Detect which cell encompasses the target text, then output its [X, Y] center coordinate. 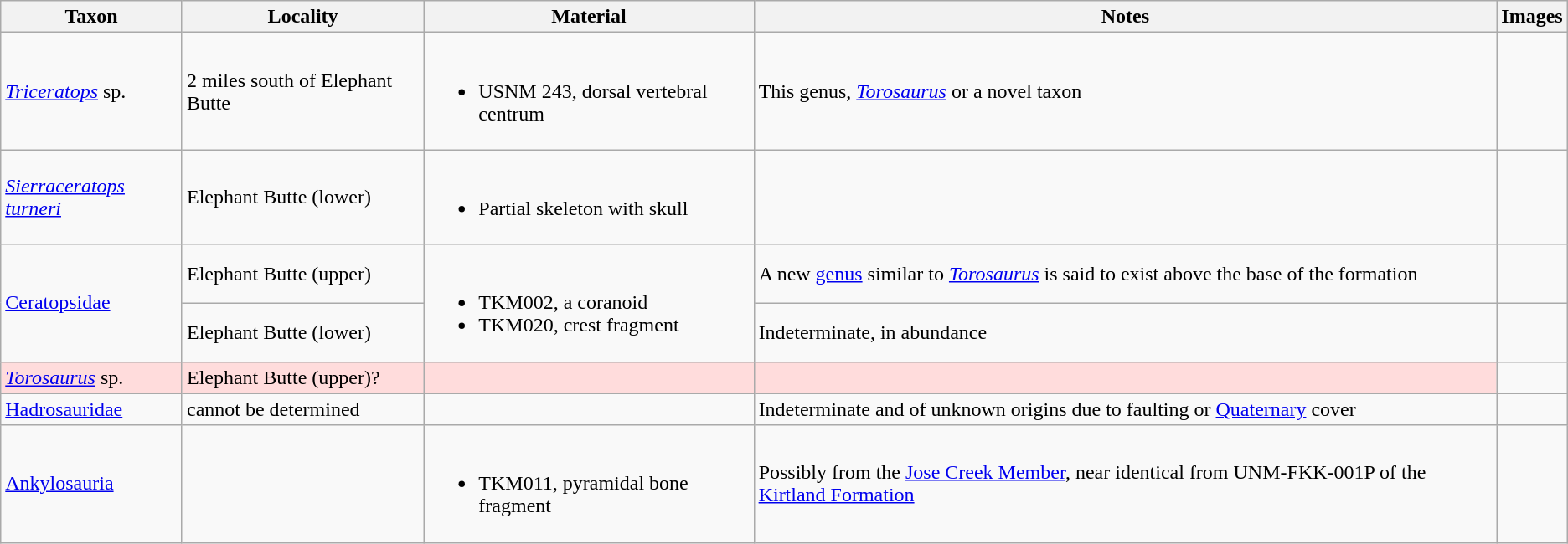
Elephant Butte (upper) [302, 274]
TKM011, pyramidal bone fragment [589, 484]
Images [1532, 17]
A new genus similar to Torosaurus is said to exist above the base of the formation [1126, 274]
Elephant Butte (upper)? [302, 377]
Ankylosauria [92, 484]
USNM 243, dorsal vertebral centrum [589, 91]
Locality [302, 17]
cannot be determined [302, 409]
Hadrosauridae [92, 409]
Notes [1126, 17]
Indeterminate, in abundance [1126, 332]
Indeterminate and of unknown origins due to faulting or Quaternary cover [1126, 409]
Material [589, 17]
This genus, Torosaurus or a novel taxon [1126, 91]
Possibly from the Jose Creek Member, near identical from UNM-FKK-001P of the Kirtland Formation [1126, 484]
Partial skeleton with skull [589, 198]
Ceratopsidae [92, 303]
Torosaurus sp. [92, 377]
TKM002, a coranoidTKM020, crest fragment [589, 303]
Triceratops sp. [92, 91]
2 miles south of Elephant Butte [302, 91]
Taxon [92, 17]
Sierraceratops turneri [92, 198]
